Locate the cell with the specified text and output its (X, Y) center coordinate. 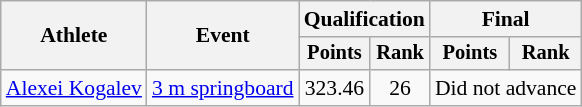
Did not advance (506, 88)
Qualification (364, 19)
3 m springboard (223, 88)
Alexei Kogalev (74, 88)
26 (400, 88)
323.46 (335, 88)
Athlete (74, 36)
Final (506, 19)
Event (223, 36)
